Determine the [X, Y] coordinate at the center of the cell enclosing the given text.  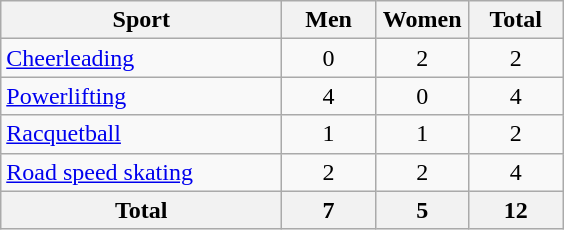
Powerlifting [142, 96]
Racquetball [142, 134]
Men [329, 20]
Road speed skating [142, 172]
Cheerleading [142, 58]
7 [329, 210]
5 [422, 210]
Women [422, 20]
12 [516, 210]
Sport [142, 20]
